Pinpoint the cell where the given text exists, returning its [x, y] midpoint coordinate. 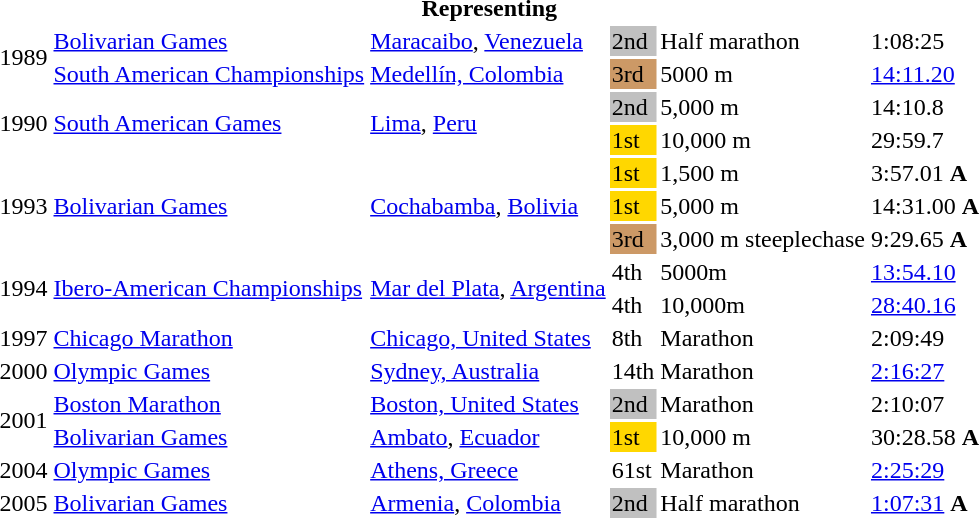
Athens, Greece [488, 470]
Chicago Marathon [209, 338]
Chicago, United States [488, 338]
3,000 m steeplechase [763, 239]
8th [633, 338]
5000 m [763, 74]
Medellín, Colombia [488, 74]
Boston Marathon [209, 404]
South American Games [209, 124]
Maracaibo, Venezuela [488, 41]
61st [633, 470]
14th [633, 371]
Boston, United States [488, 404]
1,500 m [763, 173]
South American Championships [209, 74]
Cochabamba, Bolivia [488, 206]
Ambato, Ecuador [488, 437]
Ibero-American Championships [209, 288]
Armenia, Colombia [488, 503]
Lima, Peru [488, 124]
10,000m [763, 305]
Mar del Plata, Argentina [488, 288]
Sydney, Australia [488, 371]
5000m [763, 272]
